Scan for the cell matching the given text and deliver its (x, y) coordinate at center. 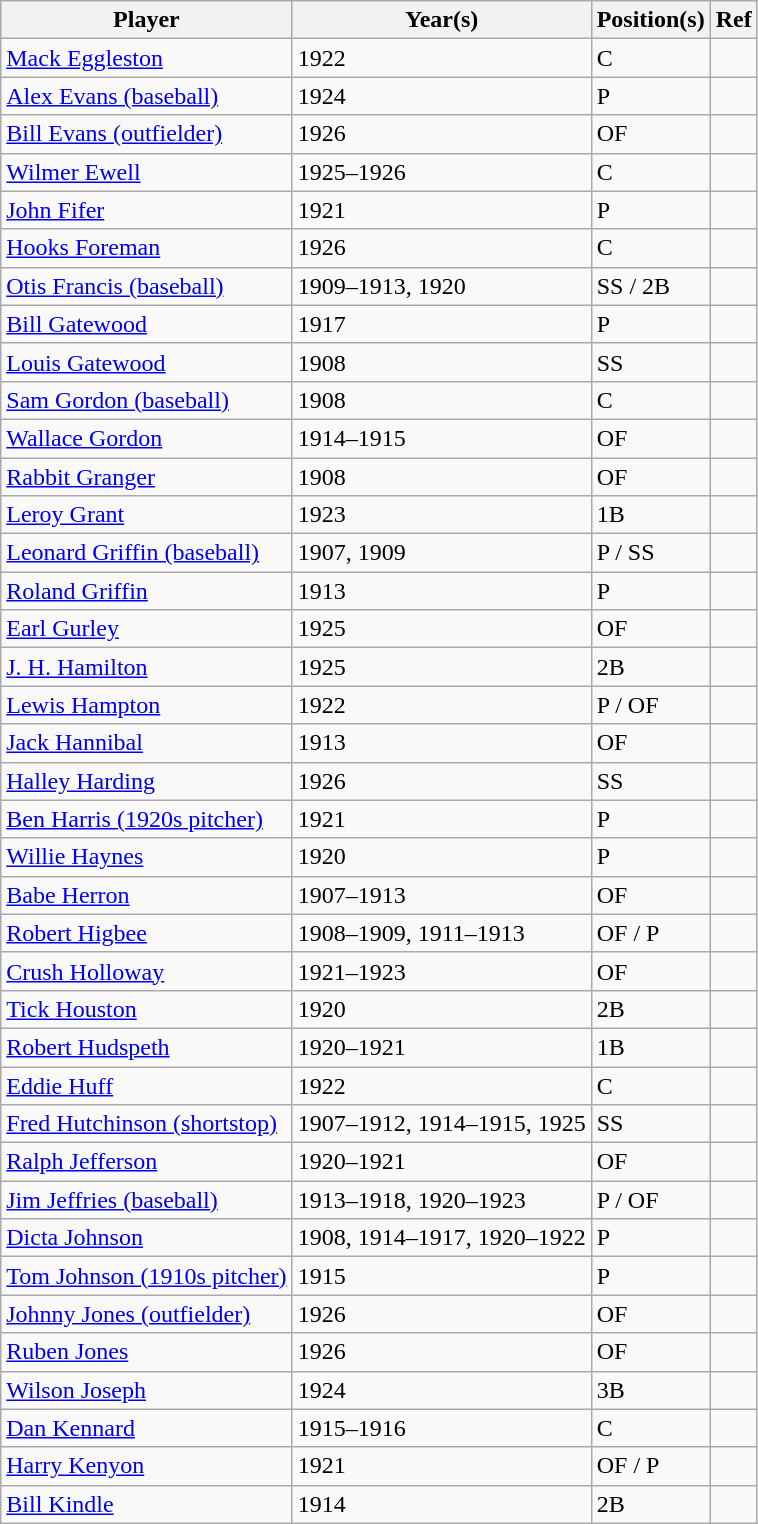
Harry Kenyon (146, 1466)
3B (650, 1390)
J. H. Hamilton (146, 667)
Alex Evans (baseball) (146, 96)
Bill Evans (outfielder) (146, 134)
Willie Haynes (146, 857)
Tom Johnson (1910s pitcher) (146, 1276)
1914 (442, 1504)
Dicta Johnson (146, 1238)
Player (146, 20)
1908–1909, 1911–1913 (442, 933)
Roland Griffin (146, 591)
Crush Holloway (146, 971)
Hooks Foreman (146, 248)
1907–1913 (442, 895)
Bill Gatewood (146, 324)
SS / 2B (650, 286)
P / SS (650, 553)
Bill Kindle (146, 1504)
1913–1918, 1920–1923 (442, 1200)
Jim Jeffries (baseball) (146, 1200)
Ref (734, 20)
Mack Eggleston (146, 58)
1925–1926 (442, 172)
1917 (442, 324)
1908, 1914–1917, 1920–1922 (442, 1238)
Jack Hannibal (146, 743)
Rabbit Granger (146, 477)
Babe Herron (146, 895)
Otis Francis (baseball) (146, 286)
Wallace Gordon (146, 438)
Year(s) (442, 20)
Robert Hudspeth (146, 1047)
John Fifer (146, 210)
Robert Higbee (146, 933)
1915–1916 (442, 1428)
1921–1923 (442, 971)
Halley Harding (146, 781)
1907–1912, 1914–1915, 1925 (442, 1124)
Eddie Huff (146, 1085)
Tick Houston (146, 1009)
Leroy Grant (146, 515)
Lewis Hampton (146, 705)
Sam Gordon (baseball) (146, 400)
1915 (442, 1276)
1914–1915 (442, 438)
Johnny Jones (outfielder) (146, 1314)
Ruben Jones (146, 1352)
Wilson Joseph (146, 1390)
1923 (442, 515)
1909–1913, 1920 (442, 286)
Ralph Jefferson (146, 1162)
Ben Harris (1920s pitcher) (146, 819)
Leonard Griffin (baseball) (146, 553)
Fred Hutchinson (shortstop) (146, 1124)
Position(s) (650, 20)
1907, 1909 (442, 553)
Louis Gatewood (146, 362)
Wilmer Ewell (146, 172)
Dan Kennard (146, 1428)
Earl Gurley (146, 629)
